Identify which cell holds the provided text, then report its [X, Y] central coordinate. 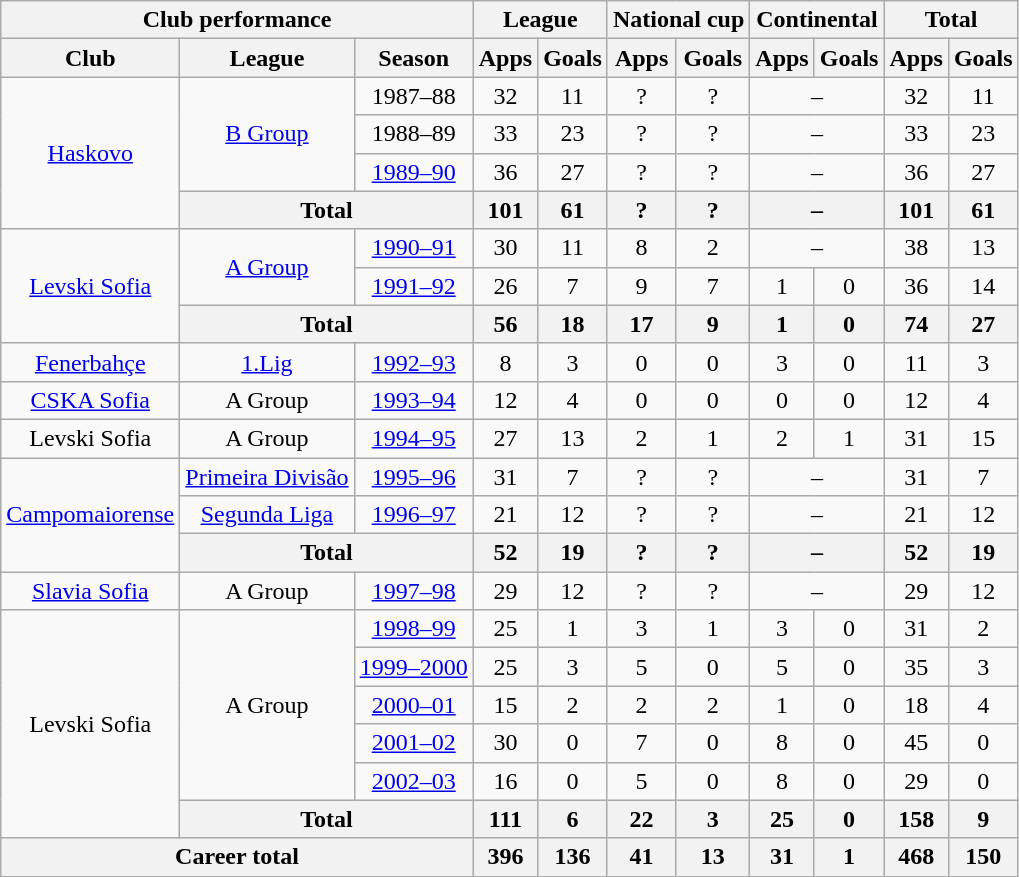
111 [505, 819]
Segunda Liga [267, 515]
45 [916, 743]
26 [505, 286]
Season [414, 58]
1993–94 [414, 400]
1991–92 [414, 286]
1.Lig [267, 362]
16 [505, 781]
41 [641, 857]
1989–90 [414, 172]
Club [90, 58]
158 [916, 819]
Club performance [237, 20]
B Group [267, 134]
6 [573, 819]
74 [916, 324]
22 [641, 819]
Fenerbahçe [90, 362]
1987–88 [414, 96]
1994–95 [414, 438]
35 [916, 667]
Primeira Divisão [267, 477]
38 [916, 248]
136 [573, 857]
1997–98 [414, 591]
Slavia Sofia [90, 591]
National cup [678, 20]
1992–93 [414, 362]
CSKA Sofia [90, 400]
14 [983, 286]
Campomaiorense [90, 515]
Continental [817, 20]
1990–91 [414, 248]
1996–97 [414, 515]
Haskovo [90, 153]
2002–03 [414, 781]
150 [983, 857]
1999–2000 [414, 667]
56 [505, 324]
2001–02 [414, 743]
Career total [237, 857]
17 [641, 324]
2000–01 [414, 705]
1988–89 [414, 134]
1998–99 [414, 629]
468 [916, 857]
1995–96 [414, 477]
396 [505, 857]
